Extract the (X, Y) coordinate from the center of the cell holding the provided text.  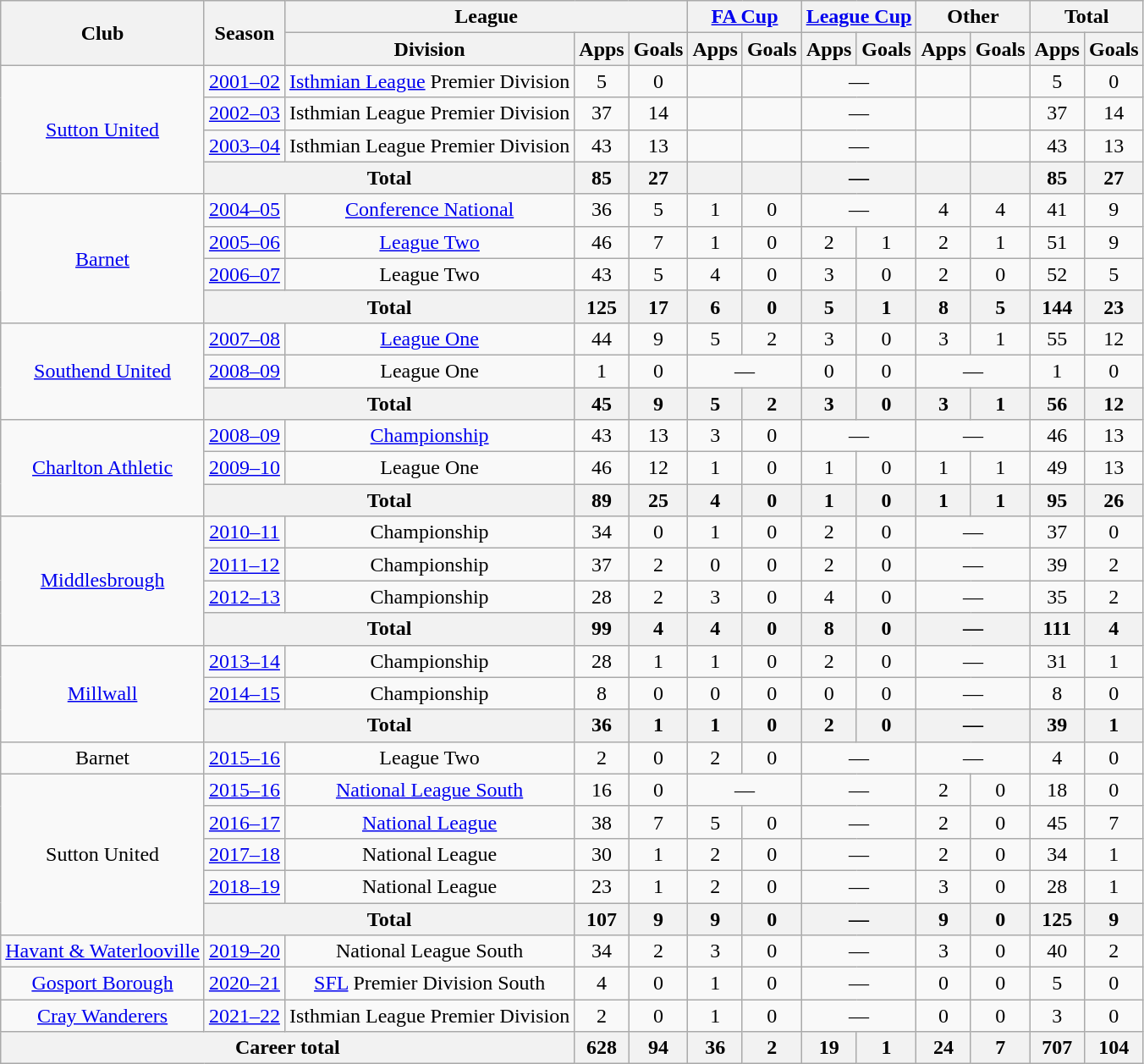
SFL Premier Division South (429, 984)
2014–15 (244, 693)
94 (658, 1048)
55 (1057, 339)
628 (602, 1048)
Conference National (429, 210)
2020–21 (244, 984)
26 (1114, 500)
2010–11 (244, 532)
2021–22 (244, 1016)
49 (1057, 468)
Other (973, 17)
41 (1057, 210)
2007–08 (244, 339)
40 (1057, 951)
2009–10 (244, 468)
2012–13 (244, 597)
Cray Wanderers (103, 1016)
2011–12 (244, 565)
2002–03 (244, 113)
Southend United (103, 371)
2001–02 (244, 81)
2019–20 (244, 951)
2003–04 (244, 146)
111 (1057, 629)
6 (715, 306)
Club (103, 33)
Division (429, 49)
Career total (288, 1048)
104 (1114, 1048)
2006–07 (244, 274)
Gosport Borough (103, 984)
2017–18 (244, 854)
99 (602, 629)
19 (829, 1048)
144 (1057, 306)
FA Cup (745, 17)
2016–17 (244, 822)
707 (1057, 1048)
30 (602, 854)
38 (602, 822)
Millwall (103, 693)
107 (602, 918)
95 (1057, 500)
League (486, 17)
89 (602, 500)
2004–05 (244, 210)
44 (602, 339)
24 (943, 1048)
2018–19 (244, 886)
51 (1057, 242)
31 (1057, 661)
Havant & Waterlooville (103, 951)
56 (1057, 404)
52 (1057, 274)
Charlton Athletic (103, 468)
Middlesbrough (103, 581)
18 (1057, 790)
League Cup (859, 17)
2013–14 (244, 661)
16 (602, 790)
17 (658, 306)
25 (658, 500)
2005–06 (244, 242)
Season (244, 33)
35 (1057, 597)
